Locate the cell with the specified text and output its [x, y] center coordinate. 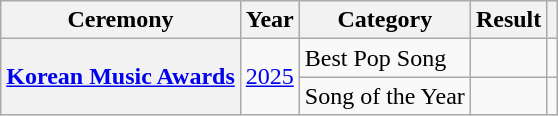
2025 [270, 77]
Song of the Year [384, 96]
Korean Music Awards [121, 77]
Category [384, 20]
Best Pop Song [384, 58]
Year [270, 20]
Result [508, 20]
Ceremony [121, 20]
